Provide the (x, y) coordinate of the cell's center where the given text is located.  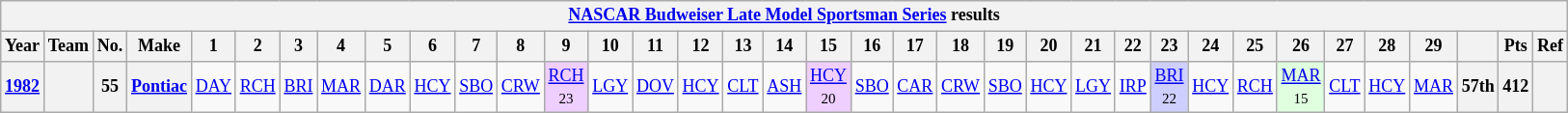
18 (960, 46)
7 (476, 46)
ASH (785, 87)
26 (1301, 46)
20 (1049, 46)
8 (521, 46)
55 (110, 87)
12 (700, 46)
19 (1005, 46)
No. (110, 46)
RCH23 (566, 87)
23 (1169, 46)
25 (1256, 46)
21 (1094, 46)
HCY20 (829, 87)
1 (213, 46)
16 (872, 46)
412 (1516, 87)
DOV (656, 87)
24 (1211, 46)
Year (23, 46)
57th (1477, 87)
22 (1132, 46)
3 (299, 46)
BRI (299, 87)
5 (388, 46)
1982 (23, 87)
Pontiac (160, 87)
Team (68, 46)
9 (566, 46)
14 (785, 46)
NASCAR Budweiser Late Model Sportsman Series results (785, 15)
6 (432, 46)
13 (743, 46)
CAR (915, 87)
29 (1434, 46)
MAR15 (1301, 87)
27 (1344, 46)
Make (160, 46)
DAR (388, 87)
DAY (213, 87)
11 (656, 46)
IRP (1132, 87)
17 (915, 46)
10 (610, 46)
28 (1387, 46)
4 (341, 46)
15 (829, 46)
2 (257, 46)
Pts (1516, 46)
BRI22 (1169, 87)
Ref (1551, 46)
